Pinpoint the cell where the given text exists, returning its (X, Y) midpoint coordinate. 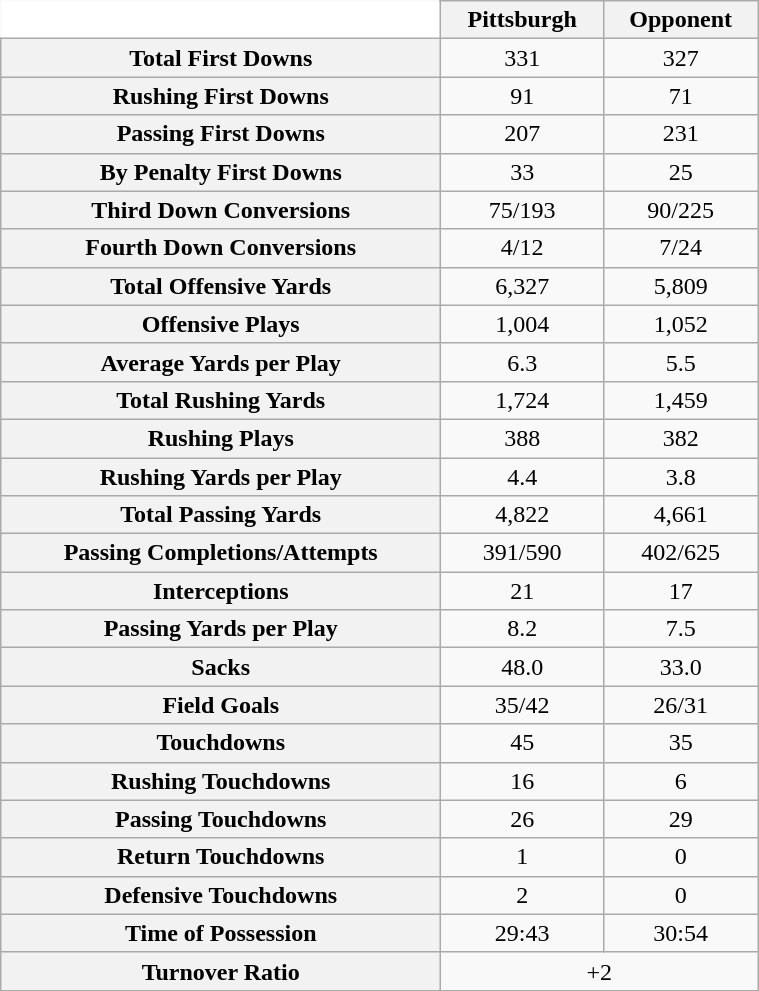
5.5 (681, 362)
Rushing Touchdowns (221, 781)
327 (681, 58)
90/225 (681, 210)
4,822 (522, 515)
Interceptions (221, 591)
30:54 (681, 933)
1,459 (681, 400)
Touchdowns (221, 743)
Turnover Ratio (221, 971)
21 (522, 591)
3.8 (681, 477)
35 (681, 743)
75/193 (522, 210)
Average Yards per Play (221, 362)
6.3 (522, 362)
4/12 (522, 248)
+2 (600, 971)
388 (522, 438)
Opponent (681, 20)
Total Rushing Yards (221, 400)
29:43 (522, 933)
Passing Completions/Attempts (221, 553)
7/24 (681, 248)
8.2 (522, 629)
4.4 (522, 477)
2 (522, 895)
391/590 (522, 553)
Return Touchdowns (221, 857)
6 (681, 781)
Rushing Yards per Play (221, 477)
7.5 (681, 629)
382 (681, 438)
Field Goals (221, 705)
1,004 (522, 324)
Offensive Plays (221, 324)
Rushing First Downs (221, 96)
Third Down Conversions (221, 210)
45 (522, 743)
29 (681, 819)
71 (681, 96)
Passing Yards per Play (221, 629)
5,809 (681, 286)
Sacks (221, 667)
1 (522, 857)
Defensive Touchdowns (221, 895)
48.0 (522, 667)
4,661 (681, 515)
25 (681, 172)
1,052 (681, 324)
1,724 (522, 400)
231 (681, 134)
35/42 (522, 705)
17 (681, 591)
16 (522, 781)
91 (522, 96)
33.0 (681, 667)
Passing First Downs (221, 134)
Total Passing Yards (221, 515)
Fourth Down Conversions (221, 248)
26 (522, 819)
33 (522, 172)
207 (522, 134)
402/625 (681, 553)
6,327 (522, 286)
Total Offensive Yards (221, 286)
Total First Downs (221, 58)
By Penalty First Downs (221, 172)
Passing Touchdowns (221, 819)
Rushing Plays (221, 438)
Pittsburgh (522, 20)
26/31 (681, 705)
Time of Possession (221, 933)
331 (522, 58)
